Determine the (x, y) coordinate at the center of the cell enclosing the given text.  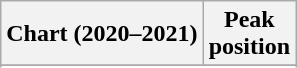
Chart (2020–2021) (102, 34)
Peakposition (249, 34)
